Output the [X, Y] coordinate of the center of the cell containing the given text.  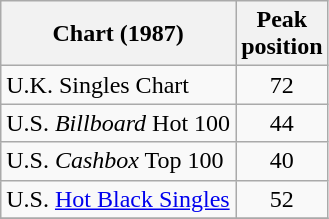
Chart (1987) [118, 34]
44 [282, 123]
U.S. Billboard Hot 100 [118, 123]
U.K. Singles Chart [118, 85]
U.S. Cashbox Top 100 [118, 161]
52 [282, 199]
Peakposition [282, 34]
72 [282, 85]
U.S. Hot Black Singles [118, 199]
40 [282, 161]
